Provide the (X, Y) coordinate of the cell's center where the given text is located.  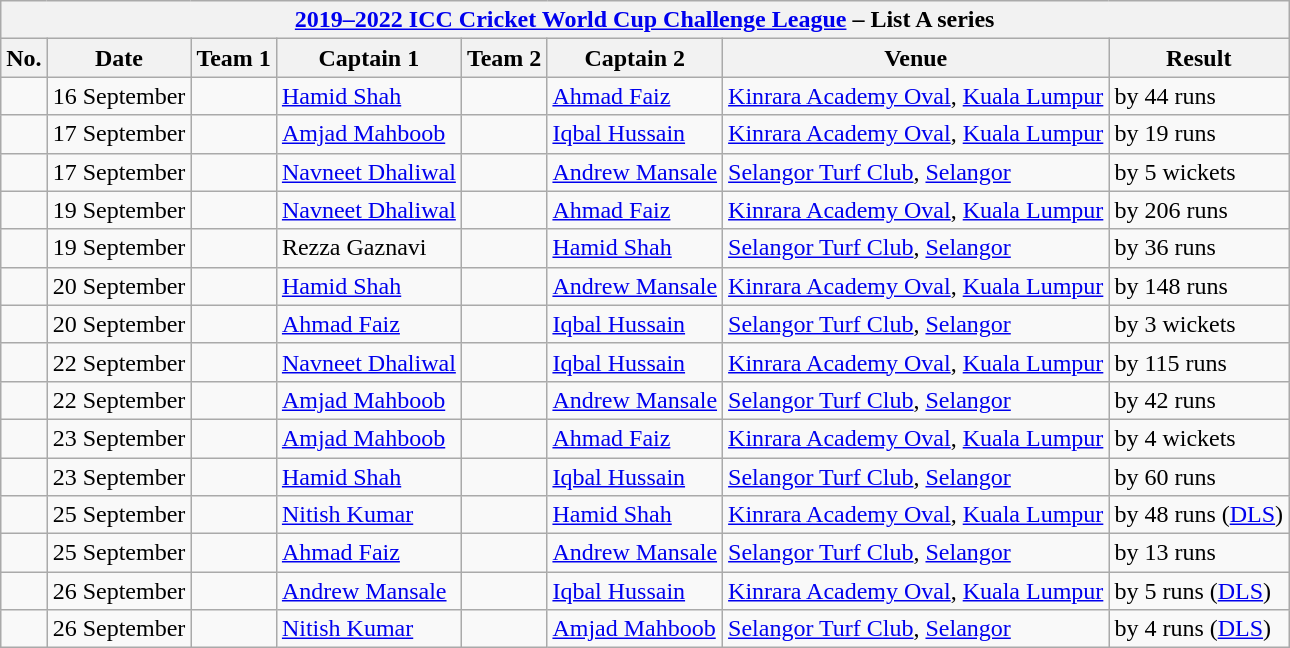
by 5 runs (DLS) (1199, 591)
2019–2022 ICC Cricket World Cup Challenge League – List A series (645, 20)
16 September (119, 96)
by 13 runs (1199, 553)
No. (24, 58)
by 42 runs (1199, 400)
Team 1 (234, 58)
by 148 runs (1199, 286)
by 60 runs (1199, 477)
by 3 wickets (1199, 324)
Date (119, 58)
Venue (916, 58)
by 5 wickets (1199, 172)
by 48 runs (DLS) (1199, 515)
Result (1199, 58)
by 115 runs (1199, 362)
by 4 runs (DLS) (1199, 629)
Rezza Gaznavi (368, 248)
by 206 runs (1199, 210)
Captain 1 (368, 58)
by 4 wickets (1199, 438)
by 19 runs (1199, 134)
Team 2 (504, 58)
Captain 2 (635, 58)
by 44 runs (1199, 96)
by 36 runs (1199, 248)
